Determine the [x, y] coordinate at the center of the cell enclosing the given text.  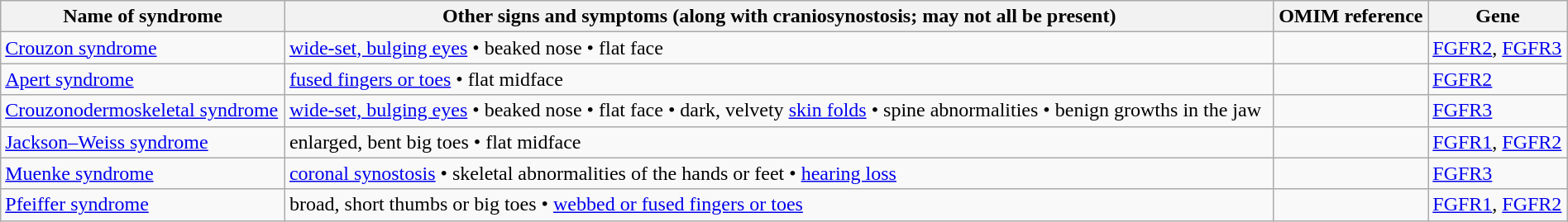
Muenke syndrome [143, 173]
Other signs and symptoms (along with craniosynostosis; may not all be present) [779, 17]
Jackson–Weiss syndrome [143, 142]
FGFR2 [1498, 79]
Apert syndrome [143, 79]
wide-set, bulging eyes • beaked nose • flat face [779, 48]
broad, short thumbs or big toes • webbed or fused fingers or toes [779, 205]
enlarged, bent big toes • flat midface [779, 142]
Crouzon syndrome [143, 48]
OMIM reference [1351, 17]
wide-set, bulging eyes • beaked nose • flat face • dark, velvety skin folds • spine abnormalities • benign growths in the jaw [779, 111]
Pfeiffer syndrome [143, 205]
Gene [1498, 17]
Name of syndrome [143, 17]
FGFR2, FGFR3 [1498, 48]
Crouzonodermoskeletal syndrome [143, 111]
fused fingers or toes • flat midface [779, 79]
coronal synostosis • skeletal abnormalities of the hands or feet • hearing loss [779, 173]
